Identify which cell holds the provided text, then report its [X, Y] central coordinate. 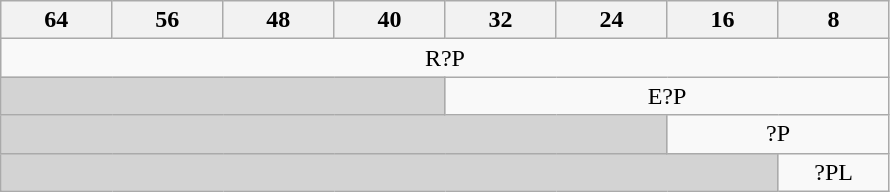
24 [612, 20]
48 [278, 20]
32 [500, 20]
?P [778, 134]
E?P [667, 96]
R?P [445, 58]
64 [56, 20]
40 [390, 20]
56 [168, 20]
?PL [834, 172]
8 [834, 20]
16 [722, 20]
